Detect which cell encompasses the target text, then output its [X, Y] center coordinate. 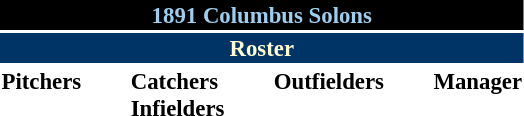
Roster [262, 48]
1891 Columbus Solons [262, 15]
